Return (x, y) of the center of cell containing provided text 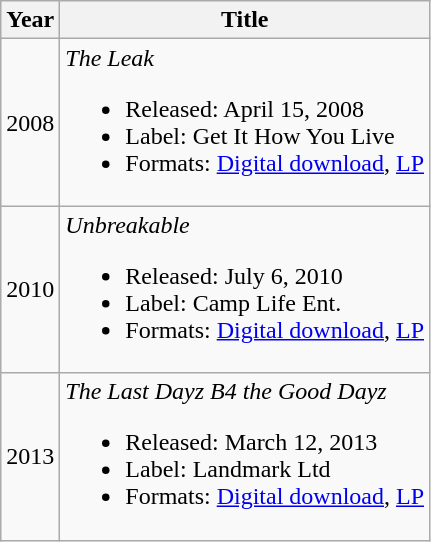
The Last Dayz B4 the Good DayzReleased: March 12, 2013Label: Landmark LtdFormats: Digital download, LP (245, 456)
Title (245, 20)
2010 (30, 290)
Year (30, 20)
2013 (30, 456)
2008 (30, 122)
The LeakReleased: April 15, 2008Label: Get It How You LiveFormats: Digital download, LP (245, 122)
UnbreakableReleased: July 6, 2010Label: Camp Life Ent.Formats: Digital download, LP (245, 290)
